Detect which cell encompasses the target text, then output its (X, Y) center coordinate. 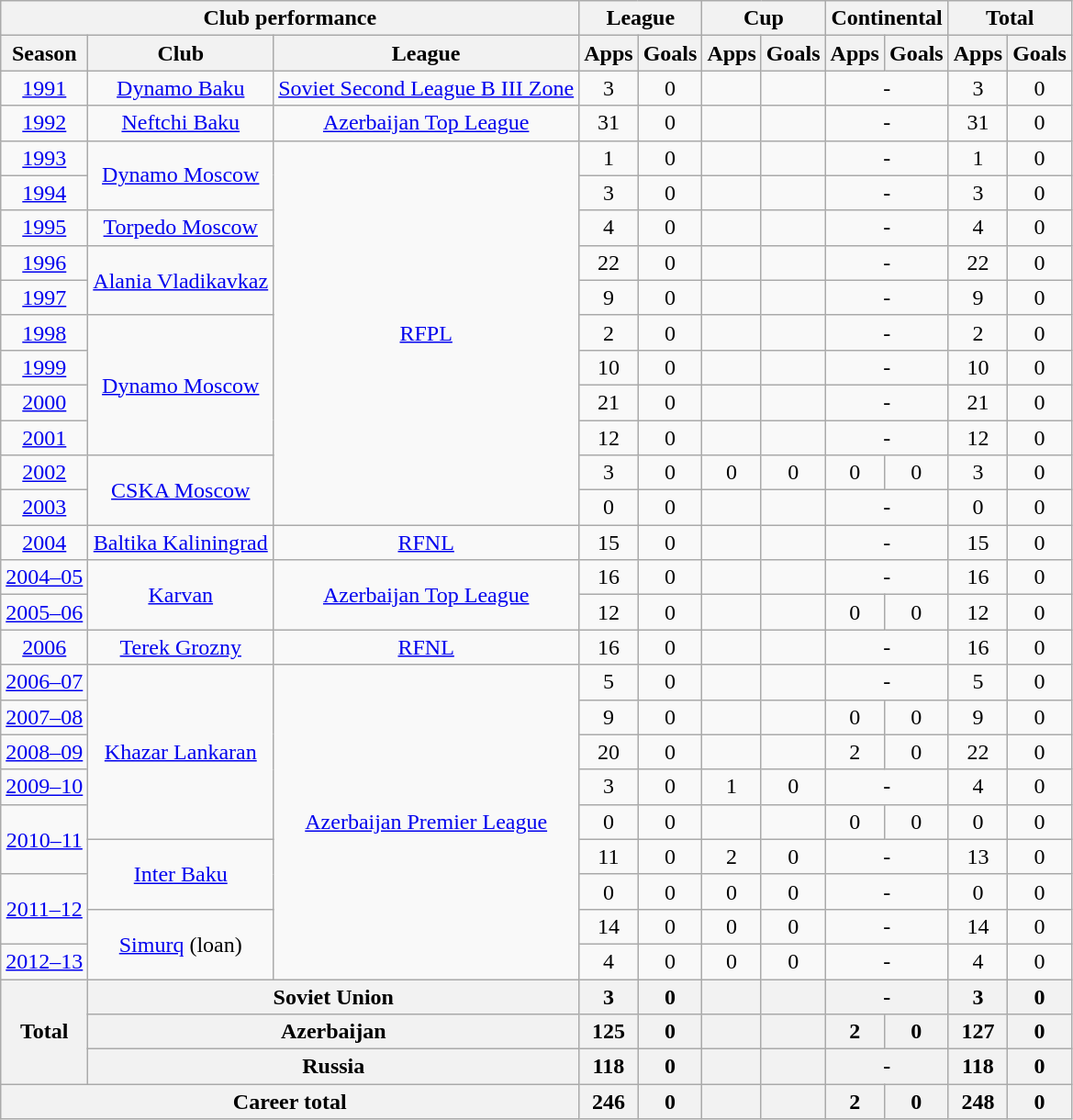
2002 (44, 473)
2008–09 (44, 752)
2011–12 (44, 909)
Continental (887, 18)
1991 (44, 88)
2004–05 (44, 577)
Club performance (290, 18)
Season (44, 53)
1995 (44, 228)
1992 (44, 123)
Career total (290, 1102)
Russia (334, 1067)
2012–13 (44, 961)
2009–10 (44, 787)
1999 (44, 367)
Cup (764, 18)
127 (978, 1032)
Khazar Lankaran (181, 752)
2003 (44, 508)
20 (609, 752)
11 (609, 857)
Terek Grozny (181, 647)
246 (609, 1102)
1998 (44, 332)
Soviet Second League B III Zone (426, 88)
248 (978, 1102)
Dynamo Baku (181, 88)
2007–08 (44, 717)
2006 (44, 647)
Club (181, 53)
2000 (44, 402)
2005–06 (44, 612)
1993 (44, 158)
Inter Baku (181, 874)
Simurq (loan) (181, 944)
2004 (44, 543)
Karvan (181, 595)
Alania Vladikavkaz (181, 280)
Azerbaijan Premier League (426, 823)
1996 (44, 263)
Soviet Union (334, 996)
Baltika Kaliningrad (181, 543)
Azerbaijan (334, 1032)
CSKA Moscow (181, 490)
RFPL (426, 332)
2006–07 (44, 682)
2010–11 (44, 839)
Neftchi Baku (181, 123)
125 (609, 1032)
13 (978, 857)
1994 (44, 193)
1997 (44, 297)
2001 (44, 438)
Torpedo Moscow (181, 228)
